Scan for the cell matching the given text and deliver its [x, y] coordinate at center. 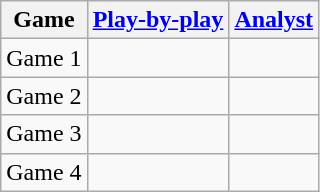
Play-by-play [158, 20]
Game 2 [44, 96]
Game 3 [44, 134]
Game 4 [44, 172]
Game [44, 20]
Game 1 [44, 58]
Analyst [274, 20]
